Find where the given text appears and provide that cell's center as (x, y) coordinate. 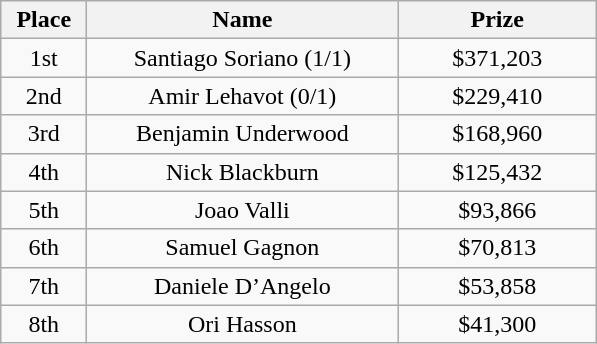
$229,410 (498, 96)
Name (242, 20)
Nick Blackburn (242, 172)
8th (44, 324)
Ori Hasson (242, 324)
$93,866 (498, 210)
$70,813 (498, 248)
$371,203 (498, 58)
Samuel Gagnon (242, 248)
Benjamin Underwood (242, 134)
$125,432 (498, 172)
5th (44, 210)
$168,960 (498, 134)
Amir Lehavot (0/1) (242, 96)
$53,858 (498, 286)
Santiago Soriano (1/1) (242, 58)
3rd (44, 134)
$41,300 (498, 324)
7th (44, 286)
Place (44, 20)
6th (44, 248)
4th (44, 172)
1st (44, 58)
2nd (44, 96)
Daniele D’Angelo (242, 286)
Prize (498, 20)
Joao Valli (242, 210)
